From the cell containing the given text, extract its center point as [x, y] coordinate. 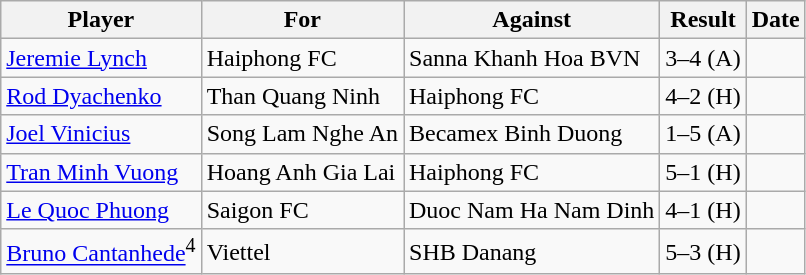
4–2 (H) [703, 96]
Against [532, 20]
1–5 (A) [703, 134]
Hoang Anh Gia Lai [302, 172]
Becamex Binh Duong [532, 134]
Viettel [302, 252]
Song Lam Nghe An [302, 134]
Jeremie Lynch [101, 58]
SHB Danang [532, 252]
Rod Dyachenko [101, 96]
Bruno Cantanhede4 [101, 252]
Than Quang Ninh [302, 96]
Player [101, 20]
5–3 (H) [703, 252]
4–1 (H) [703, 210]
3–4 (A) [703, 58]
5–1 (H) [703, 172]
Result [703, 20]
Tran Minh Vuong [101, 172]
Date [776, 20]
Le Quoc Phuong [101, 210]
Joel Vinicius [101, 134]
Sanna Khanh Hoa BVN [532, 58]
Duoc Nam Ha Nam Dinh [532, 210]
Saigon FC [302, 210]
For [302, 20]
